Identify which cell holds the provided text, then report its (X, Y) central coordinate. 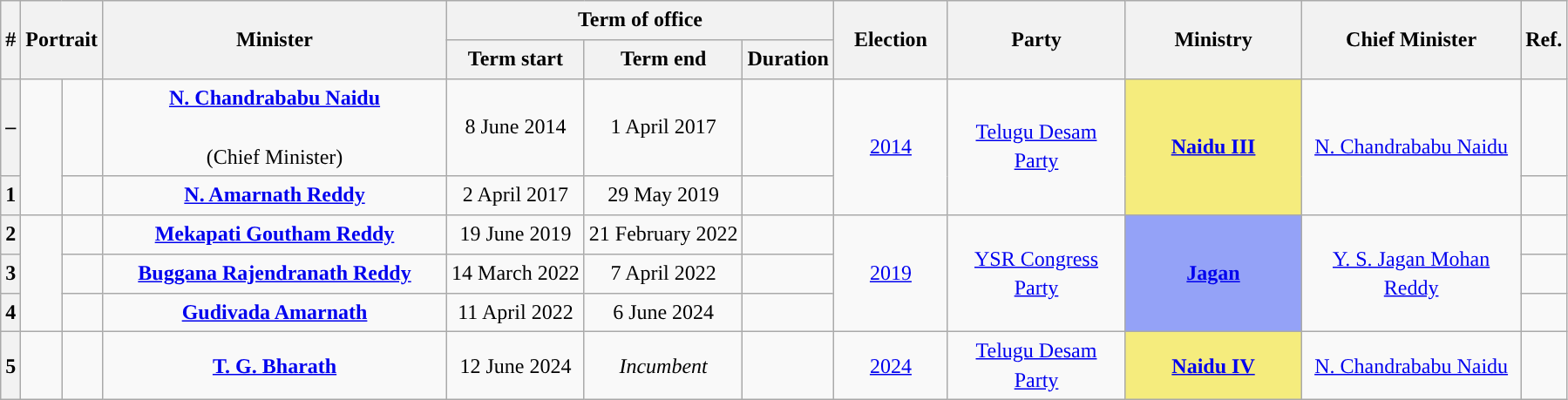
2014 (891, 146)
8 June 2014 (516, 127)
14 March 2022 (516, 274)
YSR Congress Party (1035, 274)
7 April 2022 (663, 274)
Buggana Rajendranath Reddy (274, 274)
Party (1035, 40)
19 June 2019 (516, 235)
– (10, 127)
29 May 2019 (663, 195)
2024 (891, 366)
Incumbent (663, 366)
2019 (891, 274)
Mekapati Goutham Reddy (274, 235)
3 (10, 274)
Minister (274, 40)
Duration (788, 59)
4 (10, 312)
Term start (516, 59)
2 (10, 235)
Ministry (1213, 40)
Ref. (1544, 40)
Jagan (1213, 274)
Naidu IV (1213, 366)
Y. S. Jagan Mohan Reddy (1412, 274)
Term of office (641, 21)
1 (10, 195)
# (10, 40)
1 April 2017 (663, 127)
Chief Minister (1412, 40)
N. Chandrababu Naidu(Chief Minister) (274, 127)
Portrait (62, 40)
Election (891, 40)
N. Amarnath Reddy (274, 195)
11 April 2022 (516, 312)
T. G. Bharath (274, 366)
12 June 2024 (516, 366)
Gudivada Amarnath (274, 312)
Term end (663, 59)
21 February 2022 (663, 235)
Naidu III (1213, 146)
6 June 2024 (663, 312)
2 April 2017 (516, 195)
5 (10, 366)
